Scan for the cell matching the given text and deliver its [X, Y] coordinate at center. 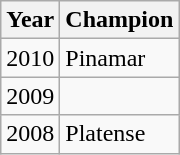
Year [30, 20]
2010 [30, 58]
2008 [30, 134]
Champion [120, 20]
Pinamar [120, 58]
2009 [30, 96]
Platense [120, 134]
